For the text-containing cell, return its midpoint in (X, Y) coordinate format. 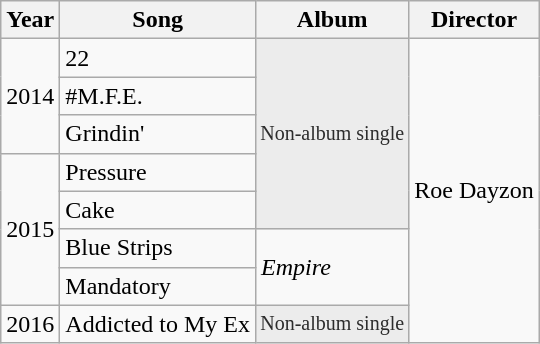
2016 (30, 324)
Director (474, 20)
Mandatory (158, 286)
Song (158, 20)
Year (30, 20)
Roe Dayzon (474, 191)
2015 (30, 229)
Addicted to My Ex (158, 324)
Grindin' (158, 134)
Empire (332, 267)
#M.F.E. (158, 96)
Cake (158, 210)
Pressure (158, 172)
Album (332, 20)
22 (158, 58)
Blue Strips (158, 248)
2014 (30, 96)
